For the text-containing cell, return its midpoint in (x, y) coordinate format. 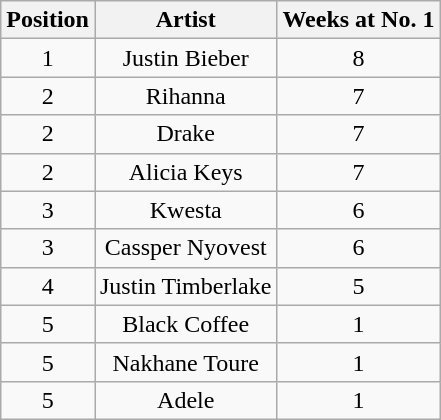
Adele (185, 400)
Cassper Nyovest (185, 248)
Black Coffee (185, 324)
Alicia Keys (185, 172)
Justin Timberlake (185, 286)
8 (358, 58)
4 (48, 286)
Kwesta (185, 210)
Drake (185, 134)
Rihanna (185, 96)
Justin Bieber (185, 58)
Position (48, 20)
Artist (185, 20)
Nakhane Toure (185, 362)
Weeks at No. 1 (358, 20)
